Pinpoint the cell where the given text exists, returning its (x, y) midpoint coordinate. 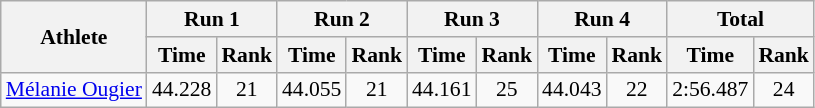
Run 4 (602, 19)
24 (784, 90)
Run 3 (472, 19)
44.161 (442, 90)
2:56.487 (710, 90)
44.043 (572, 90)
Mélanie Ougier (74, 90)
Total (740, 19)
Run 2 (342, 19)
44.055 (312, 90)
25 (508, 90)
Run 1 (212, 19)
22 (638, 90)
44.228 (182, 90)
Athlete (74, 36)
